Determine the (x, y) coordinate at the center of the cell enclosing the given text.  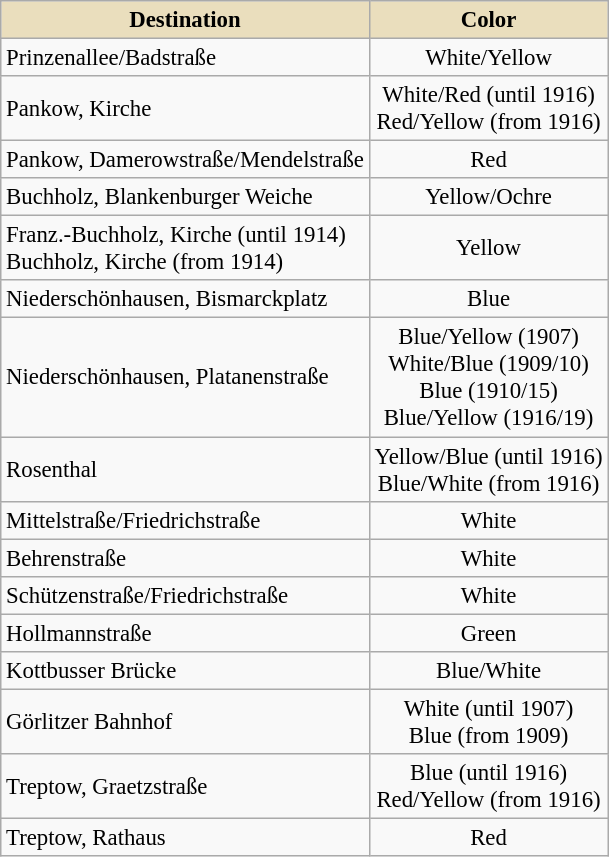
Destination (185, 20)
White (until 1907)Blue (from 1909) (488, 722)
Pankow, Damerowstraße/Mendelstraße (185, 160)
Blue (488, 299)
Rosenthal (185, 470)
Behrenstraße (185, 558)
Yellow (488, 248)
Blue/Yellow (1907)White/Blue (1909/10)Blue (1910/15)Blue/Yellow (1916/19) (488, 378)
Yellow/Blue (until 1916)Blue/White (from 1916) (488, 470)
Schützenstraße/Friedrichstraße (185, 595)
Pankow, Kirche (185, 108)
Treptow, Graetzstraße (185, 786)
Buchholz, Blankenburger Weiche (185, 197)
Kottbusser Brücke (185, 671)
Blue (until 1916)Red/Yellow (from 1916) (488, 786)
White/Red (until 1916)Red/Yellow (from 1916) (488, 108)
Green (488, 633)
Yellow/Ochre (488, 197)
Hollmannstraße (185, 633)
Treptow, Rathaus (185, 837)
Niederschönhausen, Bismarckplatz (185, 299)
Blue/White (488, 671)
Görlitzer Bahnhof (185, 722)
Prinzenallee/Badstraße (185, 58)
Mittelstraße/Friedrichstraße (185, 520)
Color (488, 20)
White/Yellow (488, 58)
Niederschönhausen, Platanenstraße (185, 378)
Franz.-Buchholz, Kirche (until 1914)Buchholz, Kirche (from 1914) (185, 248)
